Find where the given text appears and provide that cell's center as (x, y) coordinate. 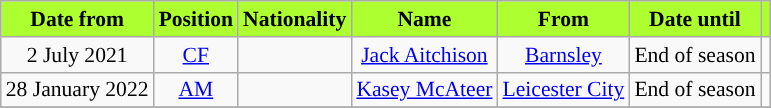
28 January 2022 (78, 90)
Jack Aitchison (424, 55)
Date until (694, 19)
Nationality (294, 19)
Name (424, 19)
From (564, 19)
CF (196, 55)
Position (196, 19)
Barnsley (564, 55)
Date from (78, 19)
Leicester City (564, 90)
AM (196, 90)
Kasey McAteer (424, 90)
2 July 2021 (78, 55)
